Find where the given text appears and provide that cell's center as (X, Y) coordinate. 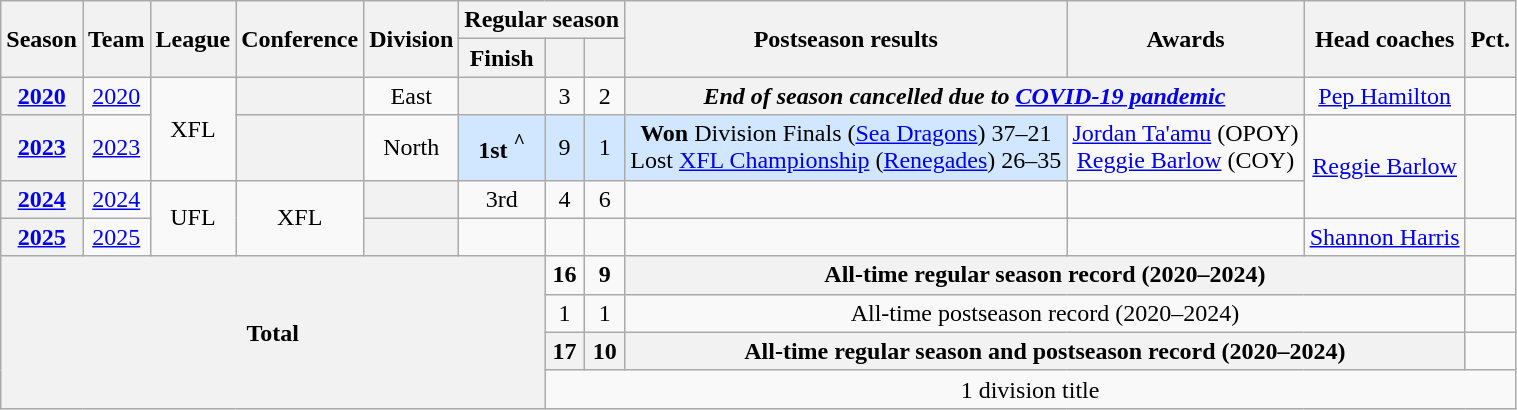
UFL (193, 218)
Division (412, 39)
1st ^ (502, 148)
Season (42, 39)
17 (565, 351)
Won Division Finals (Sea Dragons) 37–21Lost XFL Championship (Renegades) 26–35 (846, 148)
Postseason results (846, 39)
Total (273, 332)
East (412, 96)
Jordan Ta'amu (OPOY) Reggie Barlow (COY) (1186, 148)
Pep Hamilton (1384, 96)
Finish (502, 58)
All-time regular season record (2020–2024) (1045, 275)
Reggie Barlow (1384, 166)
North (412, 148)
2 (605, 96)
Head coaches (1384, 39)
End of season cancelled due to COVID-19 pandemic (964, 96)
Awards (1186, 39)
10 (605, 351)
6 (605, 199)
16 (565, 275)
4 (565, 199)
Team (116, 39)
All-time postseason record (2020–2024) (1045, 313)
Conference (300, 39)
3 (565, 96)
3rd (502, 199)
League (193, 39)
Regular season (542, 20)
Pct. (1490, 39)
All-time regular season and postseason record (2020–2024) (1045, 351)
Shannon Harris (1384, 237)
1 division title (1030, 389)
